Provide the (X, Y) coordinate of the cell's center where the given text is located.  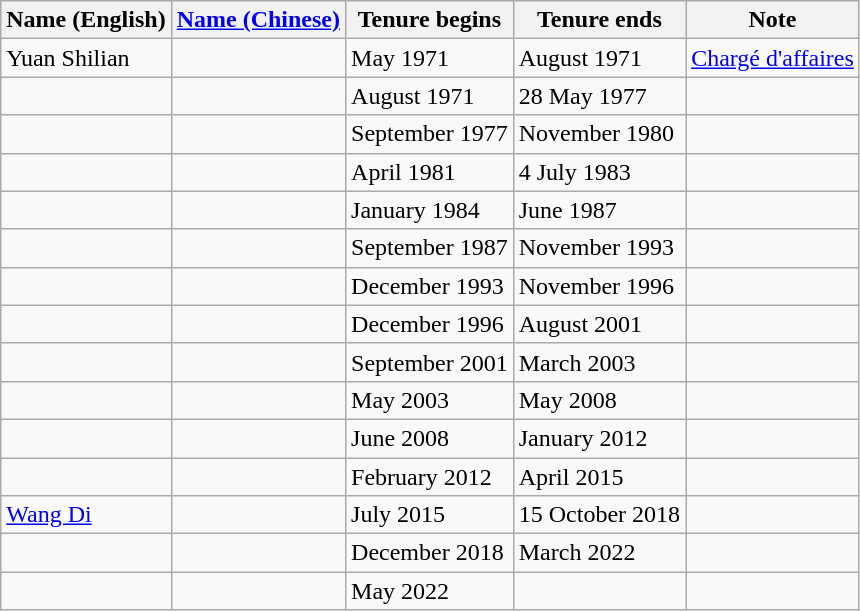
November 1980 (599, 134)
March 2022 (599, 553)
Note (773, 20)
Yuan Shilian (86, 58)
15 October 2018 (599, 515)
September 1977 (430, 134)
November 1996 (599, 286)
August 2001 (599, 324)
January 1984 (430, 210)
December 1996 (430, 324)
March 2003 (599, 362)
February 2012 (430, 477)
May 2022 (430, 591)
December 1993 (430, 286)
January 2012 (599, 438)
April 1981 (430, 172)
Chargé d'affaires (773, 58)
June 2008 (430, 438)
Wang Di (86, 515)
Tenure begins (430, 20)
May 2008 (599, 400)
July 2015 (430, 515)
September 1987 (430, 248)
Name (Chinese) (258, 20)
September 2001 (430, 362)
May 2003 (430, 400)
November 1993 (599, 248)
Tenure ends (599, 20)
June 1987 (599, 210)
December 2018 (430, 553)
April 2015 (599, 477)
Name (English) (86, 20)
4 July 1983 (599, 172)
28 May 1977 (599, 96)
May 1971 (430, 58)
